From the cell containing the given text, extract its center point as [x, y] coordinate. 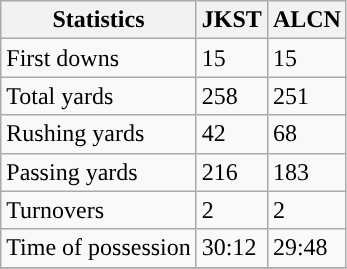
Time of possession [99, 248]
30:12 [232, 248]
68 [306, 134]
Statistics [99, 20]
42 [232, 134]
Passing yards [99, 172]
258 [232, 96]
ALCN [306, 20]
Rushing yards [99, 134]
29:48 [306, 248]
216 [232, 172]
183 [306, 172]
JKST [232, 20]
Total yards [99, 96]
251 [306, 96]
First downs [99, 58]
Turnovers [99, 210]
